Detect which cell encompasses the target text, then output its (x, y) center coordinate. 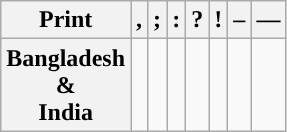
Print (66, 20)
– (240, 20)
; (158, 20)
Bangladesh&India (66, 85)
: (176, 20)
— (268, 20)
? (198, 20)
, (140, 20)
! (218, 20)
